Scan for the cell matching the given text and deliver its (x, y) coordinate at center. 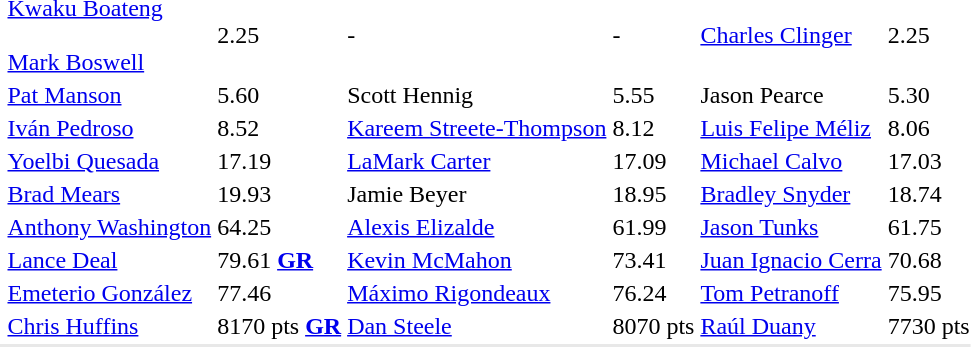
17.09 (654, 161)
73.41 (654, 260)
8.12 (654, 128)
61.99 (654, 227)
77.46 (280, 293)
18.95 (654, 194)
76.24 (654, 293)
17.19 (280, 161)
Jason Pearce (791, 95)
Jamie Beyer (477, 194)
Tom Petranoff (791, 293)
Michael Calvo (791, 161)
79.61 GR (280, 260)
Raúl Duany (791, 326)
70.68 (928, 260)
Iván Pedroso (110, 128)
8070 pts (654, 326)
Luis Felipe Méliz (791, 128)
8.52 (280, 128)
Emeterio González (110, 293)
5.30 (928, 95)
Scott Hennig (477, 95)
5.55 (654, 95)
61.75 (928, 227)
Anthony Washington (110, 227)
Kevin McMahon (477, 260)
18.74 (928, 194)
Kareem Streete-Thompson (477, 128)
Máximo Rigondeaux (477, 293)
5.60 (280, 95)
Yoelbi Quesada (110, 161)
Dan Steele (477, 326)
17.03 (928, 161)
Brad Mears (110, 194)
LaMark Carter (477, 161)
7730 pts (928, 326)
Chris Huffins (110, 326)
19.93 (280, 194)
Jason Tunks (791, 227)
75.95 (928, 293)
Bradley Snyder (791, 194)
Alexis Elizalde (477, 227)
64.25 (280, 227)
8.06 (928, 128)
Pat Manson (110, 95)
Juan Ignacio Cerra (791, 260)
Lance Deal (110, 260)
8170 pts GR (280, 326)
